Extract the [x, y] coordinate from the center of the cell holding the provided text.  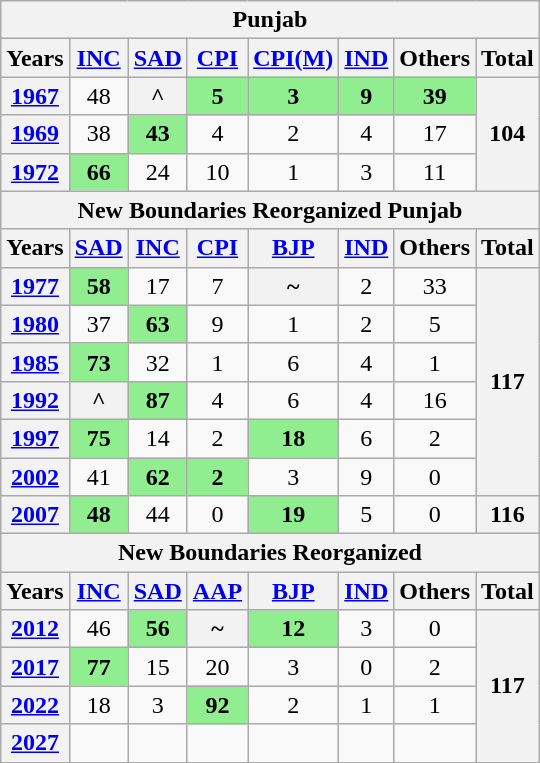
44 [158, 515]
12 [294, 629]
11 [435, 172]
2002 [35, 477]
104 [508, 134]
116 [508, 515]
1992 [35, 400]
58 [98, 286]
43 [158, 134]
AAP [217, 591]
15 [158, 667]
1969 [35, 134]
37 [98, 324]
39 [435, 96]
Punjab [270, 20]
2017 [35, 667]
19 [294, 515]
24 [158, 172]
77 [98, 667]
CPI(M) [294, 58]
56 [158, 629]
1967 [35, 96]
38 [98, 134]
2012 [35, 629]
2022 [35, 705]
1972 [35, 172]
2007 [35, 515]
1980 [35, 324]
1985 [35, 362]
16 [435, 400]
2027 [35, 743]
41 [98, 477]
33 [435, 286]
20 [217, 667]
14 [158, 438]
73 [98, 362]
46 [98, 629]
10 [217, 172]
75 [98, 438]
New Boundaries Reorganized [270, 553]
1997 [35, 438]
1977 [35, 286]
32 [158, 362]
92 [217, 705]
62 [158, 477]
66 [98, 172]
87 [158, 400]
New Boundaries Reorganized Punjab [270, 210]
7 [217, 286]
63 [158, 324]
